Extract the [x, y] coordinate from the center of the cell holding the provided text.  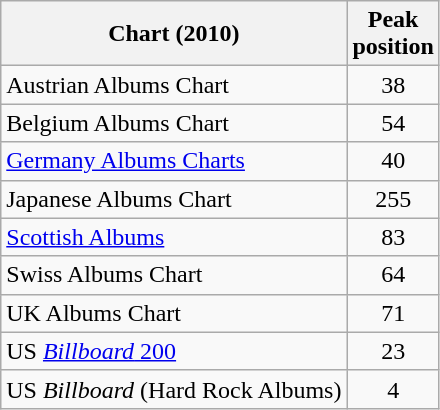
US Billboard (Hard Rock Albums) [174, 389]
Chart (2010) [174, 34]
40 [393, 161]
64 [393, 275]
Belgium Albums Chart [174, 123]
Swiss Albums Chart [174, 275]
Scottish Albums [174, 237]
UK Albums Chart [174, 313]
71 [393, 313]
4 [393, 389]
Germany Albums Charts [174, 161]
US Billboard 200 [174, 351]
Japanese Albums Chart [174, 199]
255 [393, 199]
38 [393, 85]
54 [393, 123]
83 [393, 237]
23 [393, 351]
Peakposition [393, 34]
Austrian Albums Chart [174, 85]
